Output the [x, y] coordinate of the center of the cell containing the given text.  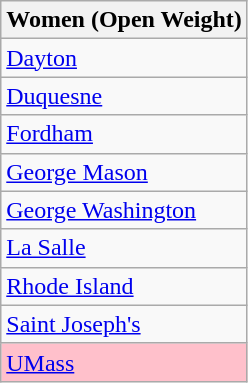
La Salle [124, 248]
George Washington [124, 210]
Dayton [124, 58]
UMass [124, 362]
Fordham [124, 134]
Saint Joseph's [124, 324]
Duquesne [124, 96]
Rhode Island [124, 286]
George Mason [124, 172]
Women (Open Weight) [124, 20]
